Output the [X, Y] coordinate of the center of the cell containing the given text.  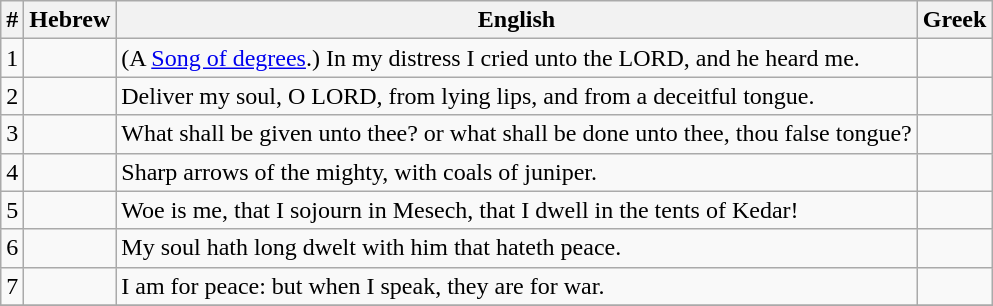
7 [12, 286]
5 [12, 210]
Sharp arrows of the mighty, with coals of juniper. [516, 172]
Deliver my soul, O LORD, from lying lips, and from a deceitful tongue. [516, 96]
Hebrew [70, 20]
# [12, 20]
4 [12, 172]
3 [12, 134]
My soul hath long dwelt with him that hateth peace. [516, 248]
(A Song of degrees.) In my distress I cried unto the LORD, and he heard me. [516, 58]
English [516, 20]
What shall be given unto thee? or what shall be done unto thee, thou false tongue? [516, 134]
6 [12, 248]
Greek [954, 20]
Woe is me, that I sojourn in Mesech, that I dwell in the tents of Kedar! [516, 210]
1 [12, 58]
2 [12, 96]
I am for peace: but when I speak, they are for war. [516, 286]
